Return [X, Y] of the center of cell containing provided text 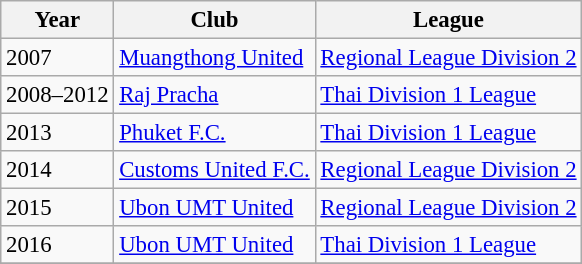
2016 [58, 245]
2014 [58, 170]
Year [58, 20]
Customs United F.C. [214, 170]
Club [214, 20]
2013 [58, 133]
2007 [58, 58]
League [448, 20]
Muangthong United [214, 58]
Phuket F.C. [214, 133]
2008–2012 [58, 95]
2015 [58, 208]
Raj Pracha [214, 95]
